Detect which cell encompasses the target text, then output its [x, y] center coordinate. 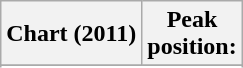
Chart (2011) [72, 34]
Peakposition: [192, 34]
